Search for the cell housing the specified text and yield its (x, y) center coordinate. 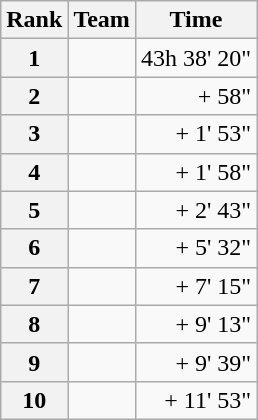
7 (34, 286)
8 (34, 324)
+ 2' 43" (196, 210)
+ 7' 15" (196, 286)
1 (34, 58)
+ 9' 13" (196, 324)
3 (34, 134)
+ 1' 53" (196, 134)
+ 58" (196, 96)
+ 5' 32" (196, 248)
2 (34, 96)
+ 11' 53" (196, 400)
4 (34, 172)
6 (34, 248)
10 (34, 400)
+ 1' 58" (196, 172)
9 (34, 362)
Team (102, 20)
+ 9' 39" (196, 362)
Time (196, 20)
Rank (34, 20)
43h 38' 20" (196, 58)
5 (34, 210)
